Find where the given text appears and provide that cell's center as [x, y] coordinate. 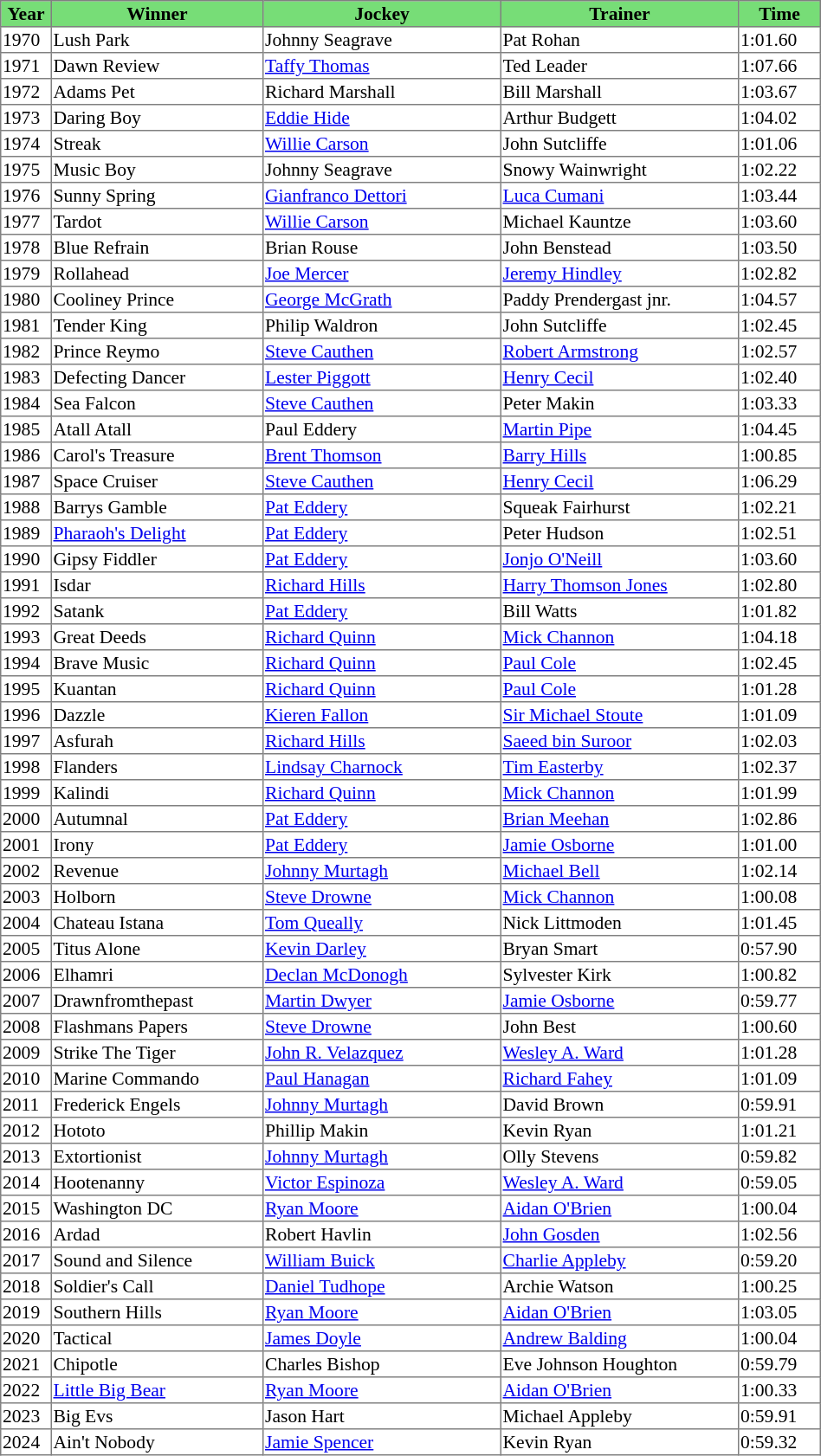
Nick Littmoden [619, 923]
Trainer [619, 14]
1984 [26, 403]
2003 [26, 897]
1989 [26, 533]
Extortionist [157, 1156]
Squeak Fairhurst [619, 507]
1:03.05 [779, 1312]
Tim Easterby [619, 767]
2009 [26, 1053]
Harry Thomson Jones [619, 585]
1:04.18 [779, 637]
Titus Alone [157, 949]
1:01.82 [779, 611]
0:59.79 [779, 1364]
Marine Commando [157, 1079]
2007 [26, 1001]
2018 [26, 1286]
Dawn Review [157, 66]
1:02.03 [779, 741]
Paddy Prendergast jnr. [619, 300]
Pat Rohan [619, 40]
1:06.29 [779, 481]
Brian Meehan [619, 819]
Lester Piggott [382, 377]
1976 [26, 196]
1981 [26, 325]
Charlie Appleby [619, 1260]
2005 [26, 949]
Year [26, 14]
Brave Music [157, 663]
Phillip Makin [382, 1131]
1991 [26, 585]
1985 [26, 429]
Paul Eddery [382, 429]
2002 [26, 871]
2023 [26, 1416]
Revenue [157, 871]
Frederick Engels [157, 1105]
Winner [157, 14]
Archie Watson [619, 1286]
1994 [26, 663]
1:00.85 [779, 455]
1:00.33 [779, 1390]
1995 [26, 689]
Taffy Thomas [382, 66]
0:59.20 [779, 1260]
Andrew Balding [619, 1338]
John Gosden [619, 1234]
1:00.08 [779, 897]
Saeed bin Suroor [619, 741]
Tactical [157, 1338]
1:01.99 [779, 793]
1:03.50 [779, 248]
Great Deeds [157, 637]
Tom Queally [382, 923]
2013 [26, 1156]
George McGrath [382, 300]
Robert Armstrong [619, 351]
Victor Espinoza [382, 1182]
John R. Velazquez [382, 1053]
Sylvester Kirk [619, 975]
1:04.45 [779, 429]
Declan McDonogh [382, 975]
Big Evs [157, 1416]
Holborn [157, 897]
Eddie Hide [382, 118]
David Brown [619, 1105]
Sunny Spring [157, 196]
1986 [26, 455]
Washington DC [157, 1208]
Michael Kauntze [619, 222]
Eve Johnson Houghton [619, 1364]
Autumnal [157, 819]
Bill Marshall [619, 92]
Irony [157, 845]
2012 [26, 1131]
1:04.57 [779, 300]
1983 [26, 377]
Barrys Gamble [157, 507]
1:02.56 [779, 1234]
Richard Fahey [619, 1079]
John Benstead [619, 248]
Drawnfromthepast [157, 1001]
Peter Hudson [619, 533]
2022 [26, 1390]
Lush Park [157, 40]
1:01.45 [779, 923]
Sea Falcon [157, 403]
2011 [26, 1105]
Bill Watts [619, 611]
Luca Cumani [619, 196]
1:00.82 [779, 975]
2024 [26, 1442]
1:02.82 [779, 274]
Rollahead [157, 274]
1:02.51 [779, 533]
1:02.57 [779, 351]
Music Boy [157, 170]
0:59.77 [779, 1001]
1975 [26, 170]
1:02.22 [779, 170]
Gianfranco Dettori [382, 196]
1988 [26, 507]
Hototo [157, 1131]
1990 [26, 559]
Peter Makin [619, 403]
Blue Refrain [157, 248]
1987 [26, 481]
Daring Boy [157, 118]
2016 [26, 1234]
Michael Appleby [619, 1416]
1977 [26, 222]
Chipotle [157, 1364]
1:04.02 [779, 118]
0:59.82 [779, 1156]
1:02.14 [779, 871]
Jonjo O'Neill [619, 559]
Kevin Darley [382, 949]
Gipsy Fiddler [157, 559]
2021 [26, 1364]
2014 [26, 1182]
2008 [26, 1027]
1:00.60 [779, 1027]
Dazzle [157, 715]
1982 [26, 351]
1:07.66 [779, 66]
1993 [26, 637]
Time [779, 14]
Asfurah [157, 741]
Michael Bell [619, 871]
Lindsay Charnock [382, 767]
1:02.80 [779, 585]
Kieren Fallon [382, 715]
Sir Michael Stoute [619, 715]
1:03.33 [779, 403]
Southern Hills [157, 1312]
Jason Hart [382, 1416]
1998 [26, 767]
1:02.86 [779, 819]
Tender King [157, 325]
Kuantan [157, 689]
Adams Pet [157, 92]
Robert Havlin [382, 1234]
2019 [26, 1312]
Flanders [157, 767]
Martin Dwyer [382, 1001]
Elhamri [157, 975]
Martin Pipe [619, 429]
Little Big Bear [157, 1390]
1:02.40 [779, 377]
Arthur Budgett [619, 118]
2001 [26, 845]
1999 [26, 793]
1997 [26, 741]
Paul Hanagan [382, 1079]
1:01.06 [779, 144]
Joe Mercer [382, 274]
Hootenanny [157, 1182]
1978 [26, 248]
1:03.44 [779, 196]
Flashmans Papers [157, 1027]
Cooliney Prince [157, 300]
0:59.05 [779, 1182]
Richard Marshall [382, 92]
Ted Leader [619, 66]
Snowy Wainwright [619, 170]
Jamie Spencer [382, 1442]
1979 [26, 274]
Jockey [382, 14]
Brian Rouse [382, 248]
Bryan Smart [619, 949]
Charles Bishop [382, 1364]
Kalindi [157, 793]
0:57.90 [779, 949]
0:59.32 [779, 1442]
Satank [157, 611]
1992 [26, 611]
Strike The Tiger [157, 1053]
Pharaoh's Delight [157, 533]
Olly Stevens [619, 1156]
1972 [26, 92]
Streak [157, 144]
1:02.37 [779, 767]
James Doyle [382, 1338]
Ardad [157, 1234]
2004 [26, 923]
Defecting Dancer [157, 377]
1:01.00 [779, 845]
2010 [26, 1079]
1:01.21 [779, 1131]
2015 [26, 1208]
Sound and Silence [157, 1260]
Ain't Nobody [157, 1442]
Daniel Tudhope [382, 1286]
1970 [26, 40]
Tardot [157, 222]
2000 [26, 819]
Philip Waldron [382, 325]
Atall Atall [157, 429]
2020 [26, 1338]
Prince Reymo [157, 351]
2017 [26, 1260]
Isdar [157, 585]
1980 [26, 300]
Chateau Istana [157, 923]
Carol's Treasure [157, 455]
1996 [26, 715]
1:01.60 [779, 40]
1:03.67 [779, 92]
John Best [619, 1027]
Soldier's Call [157, 1286]
1:00.25 [779, 1286]
1973 [26, 118]
1971 [26, 66]
1974 [26, 144]
William Buick [382, 1260]
Space Cruiser [157, 481]
Brent Thomson [382, 455]
Jeremy Hindley [619, 274]
Barry Hills [619, 455]
1:02.21 [779, 507]
2006 [26, 975]
